Find where the given text appears and provide that cell's center as [x, y] coordinate. 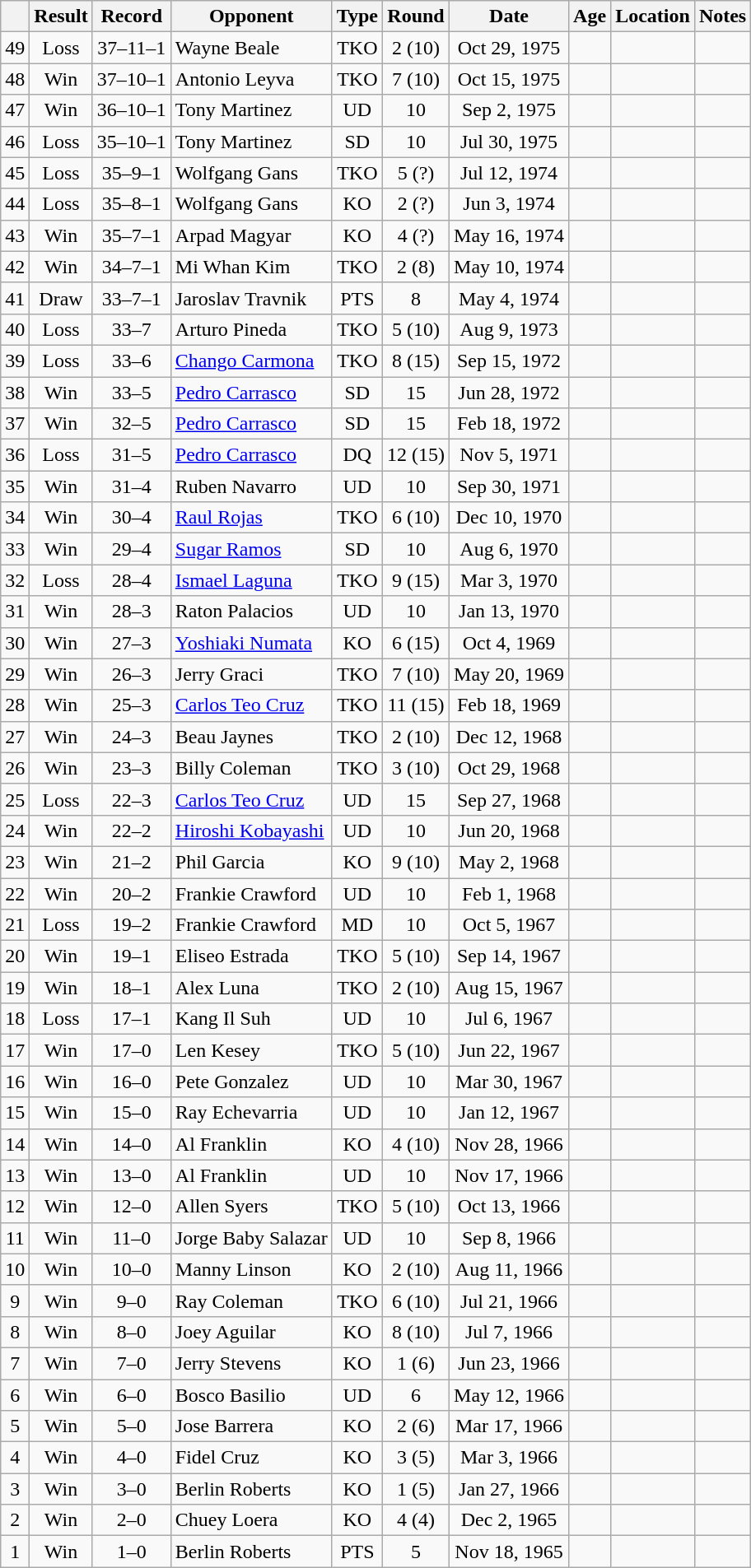
37 [15, 424]
48 [15, 79]
Bosco Basilio [251, 1395]
May 10, 1974 [509, 267]
13–0 [132, 1175]
May 2, 1968 [509, 862]
17–1 [132, 1019]
24–3 [132, 737]
Mi Whan Kim [251, 267]
Ray Coleman [251, 1300]
Raton Palacios [251, 612]
27–3 [132, 643]
23 [15, 862]
2 (?) [415, 204]
33–5 [132, 393]
19–1 [132, 956]
Jan 27, 1966 [509, 1489]
8 (15) [415, 361]
Kang Il Suh [251, 1019]
Feb 1, 1968 [509, 893]
Jan 13, 1970 [509, 612]
Jan 12, 1967 [509, 1113]
1 (6) [415, 1363]
18–1 [132, 988]
30–4 [132, 518]
29–4 [132, 549]
Billy Coleman [251, 768]
32 [15, 580]
Result [61, 16]
26–3 [132, 674]
Jul 7, 1966 [509, 1332]
Jun 20, 1968 [509, 831]
11 [15, 1238]
21 [15, 925]
Type [357, 16]
33 [15, 549]
Joey Aguilar [251, 1332]
Dec 2, 1965 [509, 1520]
33–7–1 [132, 298]
Arturo Pineda [251, 329]
26 [15, 768]
Sep 8, 1966 [509, 1238]
Hiroshi Kobayashi [251, 831]
27 [15, 737]
33–6 [132, 361]
44 [15, 204]
8–0 [132, 1332]
2 [15, 1520]
Jerry Graci [251, 674]
Aug 11, 1966 [509, 1269]
31–4 [132, 486]
Nov 28, 1966 [509, 1144]
Nov 17, 1966 [509, 1175]
Sep 15, 1972 [509, 361]
17–0 [132, 1050]
Sep 14, 1967 [509, 956]
2 (8) [415, 267]
Draw [61, 298]
Eliseo Estrada [251, 956]
20 [15, 956]
MD [357, 925]
35–7–1 [132, 235]
Ismael Laguna [251, 580]
Sep 30, 1971 [509, 486]
23–3 [132, 768]
28–3 [132, 612]
Sep 2, 1975 [509, 110]
10–0 [132, 1269]
Feb 18, 1969 [509, 705]
1 [15, 1552]
Yoshiaki Numata [251, 643]
Pete Gonzalez [251, 1082]
Age [590, 16]
36 [15, 455]
Mar 3, 1966 [509, 1458]
Ray Echevarria [251, 1113]
22–3 [132, 799]
Nov 18, 1965 [509, 1552]
Len Kesey [251, 1050]
19–2 [132, 925]
3 (5) [415, 1458]
Notes [722, 16]
19 [15, 988]
11–0 [132, 1238]
20–2 [132, 893]
13 [15, 1175]
42 [15, 267]
Aug 9, 1973 [509, 329]
Arpad Magyar [251, 235]
Location [653, 16]
Fidel Cruz [251, 1458]
Mar 3, 1970 [509, 580]
39 [15, 361]
5 (?) [415, 173]
1 (5) [415, 1489]
Allen Syers [251, 1207]
3 (10) [415, 768]
35–8–1 [132, 204]
Jul 21, 1966 [509, 1300]
4–0 [132, 1458]
DQ [357, 455]
Jul 30, 1975 [509, 142]
25 [15, 799]
28 [15, 705]
9 [15, 1300]
4 (4) [415, 1520]
16–0 [132, 1082]
Oct 5, 1967 [509, 925]
16 [15, 1082]
36–10–1 [132, 110]
Ruben Navarro [251, 486]
21–2 [132, 862]
Jun 23, 1966 [509, 1363]
45 [15, 173]
12 (15) [415, 455]
2 (6) [415, 1426]
40 [15, 329]
Dec 10, 1970 [509, 518]
May 16, 1974 [509, 235]
49 [15, 48]
1–0 [132, 1552]
3–0 [132, 1489]
30 [15, 643]
7 [15, 1363]
28–4 [132, 580]
7–0 [132, 1363]
Feb 18, 1972 [509, 424]
46 [15, 142]
Alex Luna [251, 988]
Jorge Baby Salazar [251, 1238]
Dec 12, 1968 [509, 737]
18 [15, 1019]
May 20, 1969 [509, 674]
May 4, 1974 [509, 298]
35–10–1 [132, 142]
4 (?) [415, 235]
Oct 4, 1969 [509, 643]
Aug 15, 1967 [509, 988]
Phil Garcia [251, 862]
Jul 12, 1974 [509, 173]
4 (10) [415, 1144]
47 [15, 110]
Mar 17, 1966 [509, 1426]
Sep 27, 1968 [509, 799]
Oct 29, 1975 [509, 48]
Oct 15, 1975 [509, 79]
Record [132, 16]
Beau Jaynes [251, 737]
Chuey Loera [251, 1520]
38 [15, 393]
Raul Rojas [251, 518]
31–5 [132, 455]
Jun 3, 1974 [509, 204]
25–3 [132, 705]
15–0 [132, 1113]
37–11–1 [132, 48]
34 [15, 518]
Nov 5, 1971 [509, 455]
Oct 13, 1966 [509, 1207]
Round [415, 16]
35–9–1 [132, 173]
29 [15, 674]
5–0 [132, 1426]
12–0 [132, 1207]
6 (15) [415, 643]
Antonio Leyva [251, 79]
Jaroslav Travnik [251, 298]
14–0 [132, 1144]
4 [15, 1458]
Chango Carmona [251, 361]
9–0 [132, 1300]
32–5 [132, 424]
Sugar Ramos [251, 549]
34–7–1 [132, 267]
2–0 [132, 1520]
37–10–1 [132, 79]
May 12, 1966 [509, 1395]
Date [509, 16]
41 [15, 298]
35 [15, 486]
12 [15, 1207]
22 [15, 893]
43 [15, 235]
33–7 [132, 329]
Mar 30, 1967 [509, 1082]
Oct 29, 1968 [509, 768]
14 [15, 1144]
Jerry Stevens [251, 1363]
6–0 [132, 1395]
17 [15, 1050]
Jose Barrera [251, 1426]
Manny Linson [251, 1269]
Jun 28, 1972 [509, 393]
3 [15, 1489]
Wayne Beale [251, 48]
31 [15, 612]
22–2 [132, 831]
Jul 6, 1967 [509, 1019]
24 [15, 831]
11 (15) [415, 705]
Jun 22, 1967 [509, 1050]
Aug 6, 1970 [509, 549]
8 (10) [415, 1332]
9 (15) [415, 580]
9 (10) [415, 862]
Opponent [251, 16]
